For the text-containing cell, return its midpoint in [x, y] coordinate format. 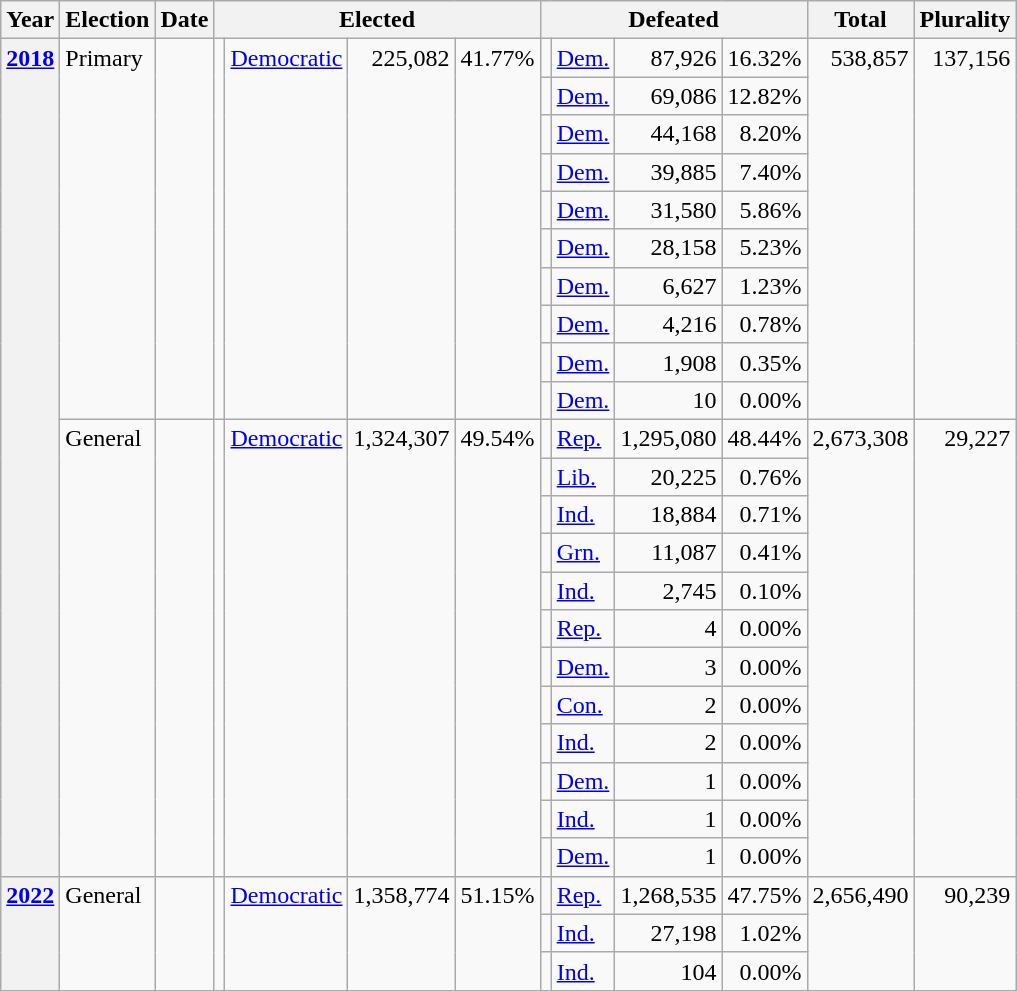
87,926 [668, 58]
Election [108, 20]
5.86% [764, 210]
90,239 [965, 933]
225,082 [402, 230]
2022 [30, 933]
137,156 [965, 230]
Year [30, 20]
47.75% [764, 895]
7.40% [764, 172]
1,358,774 [402, 933]
8.20% [764, 134]
28,158 [668, 248]
10 [668, 400]
Defeated [674, 20]
4,216 [668, 324]
1,268,535 [668, 895]
18,884 [668, 515]
20,225 [668, 477]
2,673,308 [860, 648]
0.35% [764, 362]
Primary [108, 230]
1,908 [668, 362]
0.41% [764, 553]
51.15% [498, 933]
538,857 [860, 230]
44,168 [668, 134]
49.54% [498, 648]
2,656,490 [860, 933]
6,627 [668, 286]
Total [860, 20]
0.78% [764, 324]
Plurality [965, 20]
1,295,080 [668, 438]
3 [668, 667]
Grn. [583, 553]
11,087 [668, 553]
27,198 [668, 933]
29,227 [965, 648]
1,324,307 [402, 648]
31,580 [668, 210]
39,885 [668, 172]
16.32% [764, 58]
5.23% [764, 248]
1.02% [764, 933]
0.10% [764, 591]
Con. [583, 705]
69,086 [668, 96]
2018 [30, 458]
1.23% [764, 286]
48.44% [764, 438]
0.76% [764, 477]
41.77% [498, 230]
2,745 [668, 591]
0.71% [764, 515]
4 [668, 629]
Date [184, 20]
12.82% [764, 96]
Lib. [583, 477]
Elected [377, 20]
104 [668, 971]
